Return the (x, y) coordinate for the center point of the cell that contains the specified text.  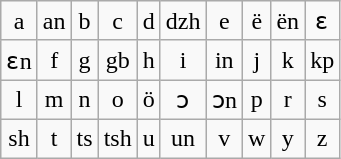
n (84, 100)
i (183, 60)
p (257, 100)
w (257, 138)
ë (257, 21)
s (322, 100)
ɛn (20, 60)
m (54, 100)
r (288, 100)
k (288, 60)
g (84, 60)
h (148, 60)
d (148, 21)
gb (118, 60)
an (54, 21)
t (54, 138)
ɔn (224, 100)
y (288, 138)
c (118, 21)
f (54, 60)
ën (288, 21)
un (183, 138)
kp (322, 60)
sh (20, 138)
ts (84, 138)
ö (148, 100)
e (224, 21)
l (20, 100)
v (224, 138)
tsh (118, 138)
ɛ (322, 21)
z (322, 138)
a (20, 21)
j (257, 60)
dzh (183, 21)
in (224, 60)
b (84, 21)
o (118, 100)
ɔ (183, 100)
u (148, 138)
